From the cell containing the given text, extract its center point as (x, y) coordinate. 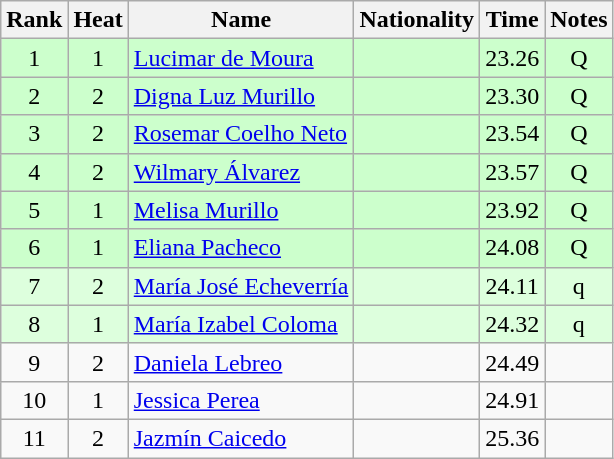
Time (512, 20)
Rank (34, 20)
23.54 (512, 134)
Lucimar de Moura (241, 58)
25.36 (512, 438)
24.91 (512, 400)
Name (241, 20)
24.11 (512, 286)
5 (34, 210)
10 (34, 400)
Jazmín Caicedo (241, 438)
Rosemar Coelho Neto (241, 134)
Heat (98, 20)
24.08 (512, 248)
Melisa Murillo (241, 210)
23.30 (512, 96)
23.57 (512, 172)
7 (34, 286)
Daniela Lebreo (241, 362)
3 (34, 134)
Eliana Pacheco (241, 248)
Jessica Perea (241, 400)
24.32 (512, 324)
Notes (579, 20)
4 (34, 172)
Wilmary Álvarez (241, 172)
23.26 (512, 58)
8 (34, 324)
María Izabel Coloma (241, 324)
6 (34, 248)
9 (34, 362)
Nationality (417, 20)
11 (34, 438)
Digna Luz Murillo (241, 96)
24.49 (512, 362)
23.92 (512, 210)
María José Echeverría (241, 286)
